From the cell containing the given text, extract its center point as [x, y] coordinate. 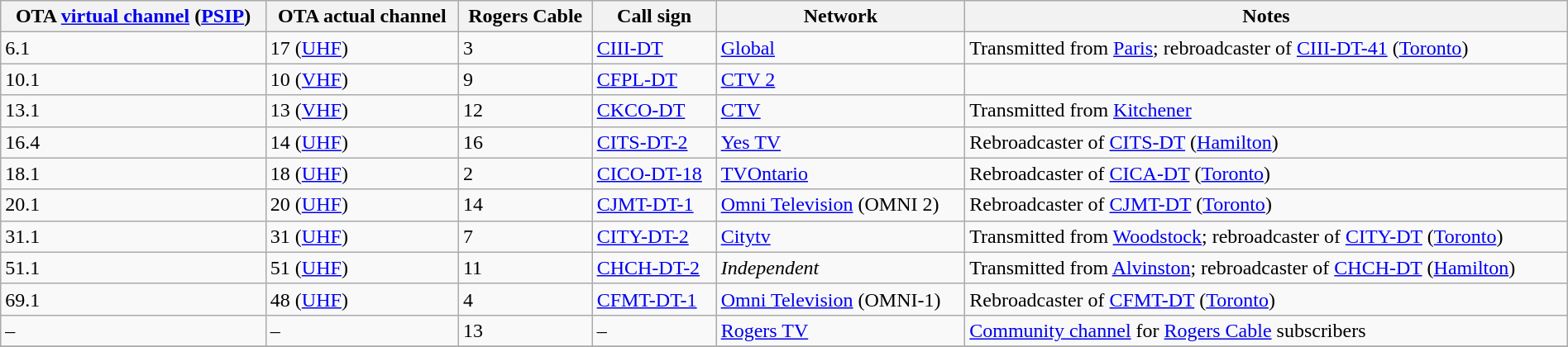
Rogers TV [840, 330]
CIII-DT [654, 48]
CHCH-DT-2 [654, 268]
Notes [1267, 17]
51 (UHF) [362, 268]
Community channel for Rogers Cable subscribers [1267, 330]
16 [525, 142]
13 (VHF) [362, 111]
Omni Television (OMNI 2) [840, 205]
14 (UHF) [362, 142]
6.1 [134, 48]
Independent [840, 268]
9 [525, 79]
16.4 [134, 142]
18 (UHF) [362, 173]
31.1 [134, 236]
7 [525, 236]
Omni Television (OMNI-1) [840, 299]
20.1 [134, 205]
Rebroadcaster of CFMT-DT (Toronto) [1267, 299]
14 [525, 205]
51.1 [134, 268]
13.1 [134, 111]
CTV 2 [840, 79]
Rebroadcaster of CICA-DT (Toronto) [1267, 173]
11 [525, 268]
Network [840, 17]
OTA actual channel [362, 17]
10 (VHF) [362, 79]
Citytv [840, 236]
13 [525, 330]
CITS-DT-2 [654, 142]
4 [525, 299]
Global [840, 48]
CTV [840, 111]
CFMT-DT-1 [654, 299]
2 [525, 173]
Transmitted from Woodstock; rebroadcaster of CITY-DT (Toronto) [1267, 236]
CKCO-DT [654, 111]
OTA virtual channel (PSIP) [134, 17]
17 (UHF) [362, 48]
TVOntario [840, 173]
18.1 [134, 173]
Transmitted from Kitchener [1267, 111]
CJMT-DT-1 [654, 205]
Rebroadcaster of CJMT-DT (Toronto) [1267, 205]
Transmitted from Paris; rebroadcaster of CIII-DT-41 (Toronto) [1267, 48]
Call sign [654, 17]
Rebroadcaster of CITS-DT (Hamilton) [1267, 142]
Yes TV [840, 142]
3 [525, 48]
CFPL-DT [654, 79]
10.1 [134, 79]
31 (UHF) [362, 236]
Transmitted from Alvinston; rebroadcaster of CHCH-DT (Hamilton) [1267, 268]
48 (UHF) [362, 299]
CITY-DT-2 [654, 236]
12 [525, 111]
Rogers Cable [525, 17]
CICO-DT-18 [654, 173]
20 (UHF) [362, 205]
69.1 [134, 299]
